Determine the [x, y] coordinate at the center of the cell enclosing the given text.  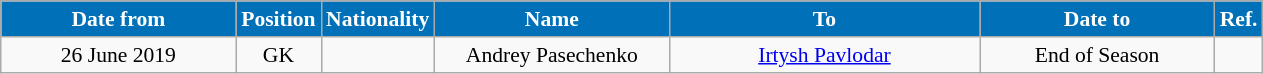
Name [552, 19]
Nationality [378, 19]
Irtysh Pavlodar [824, 55]
Date to [1098, 19]
Position [278, 19]
To [824, 19]
Date from [118, 19]
26 June 2019 [118, 55]
GK [278, 55]
End of Season [1098, 55]
Andrey Pasechenko [552, 55]
Ref. [1239, 19]
